Scan for the cell matching the given text and deliver its (X, Y) coordinate at center. 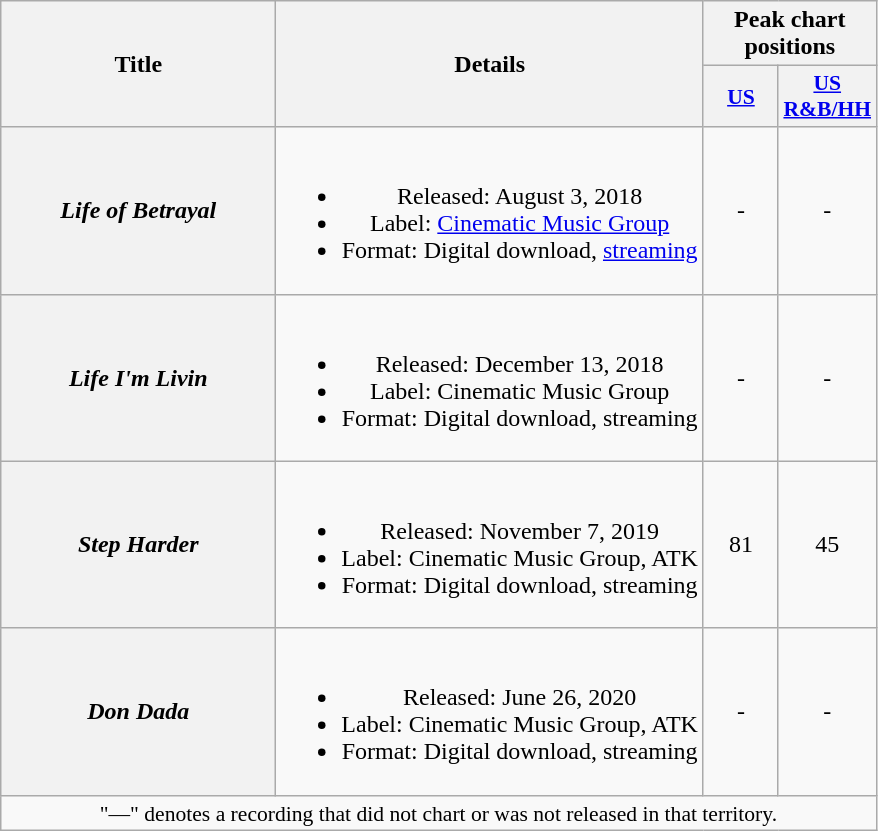
Details (490, 64)
Don Dada (138, 712)
Step Harder (138, 544)
Released: November 7, 2019Label: Cinematic Music Group, ATKFormat: Digital download, streaming (490, 544)
"—" denotes a recording that did not chart or was not released in that territory. (438, 813)
USR&B/HH (827, 96)
Title (138, 64)
Released: August 3, 2018Label: Cinematic Music GroupFormat: Digital download, streaming (490, 210)
Life of Betrayal (138, 210)
81 (740, 544)
Life I'm Livin (138, 378)
45 (827, 544)
Peak chart positions (790, 34)
US (740, 96)
Released: December 13, 2018Label: Cinematic Music GroupFormat: Digital download, streaming (490, 378)
Released: June 26, 2020Label: Cinematic Music Group, ATKFormat: Digital download, streaming (490, 712)
